Return [x, y] of the center of cell containing provided text 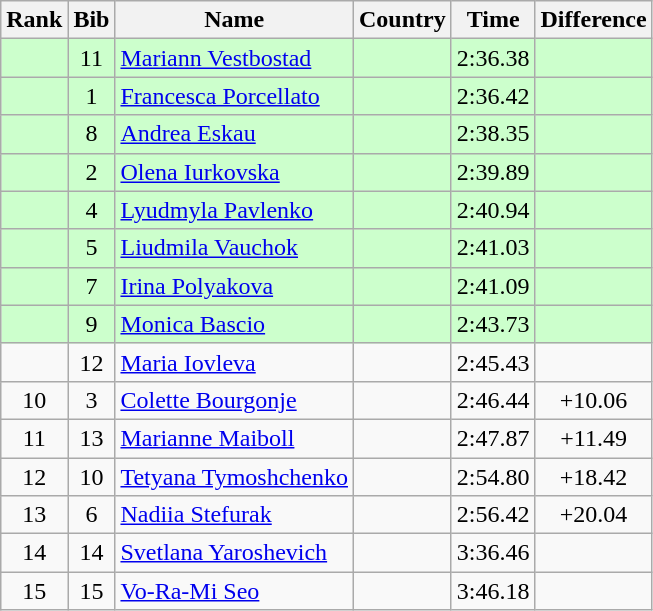
3 [92, 400]
Rank [34, 20]
Difference [594, 20]
Maria Iovleva [234, 362]
3:46.18 [493, 591]
2:54.80 [493, 477]
8 [92, 134]
Monica Bascio [234, 324]
2:43.73 [493, 324]
Tetyana Tymoshchenko [234, 477]
Name [234, 20]
2:41.03 [493, 248]
9 [92, 324]
Country [402, 20]
2:45.43 [493, 362]
2:56.42 [493, 515]
7 [92, 286]
6 [92, 515]
Svetlana Yaroshevich [234, 553]
Nadiia Stefurak [234, 515]
Marianne Maiboll [234, 438]
Time [493, 20]
5 [92, 248]
Francesca Porcellato [234, 96]
Andrea Eskau [234, 134]
+11.49 [594, 438]
2:36.38 [493, 58]
4 [92, 210]
+18.42 [594, 477]
3:36.46 [493, 553]
2:39.89 [493, 172]
Irina Polyakova [234, 286]
Colette Bourgonje [234, 400]
2:40.94 [493, 210]
Olena Iurkovska [234, 172]
2:38.35 [493, 134]
+20.04 [594, 515]
Bib [92, 20]
+10.06 [594, 400]
2:47.87 [493, 438]
2:46.44 [493, 400]
Mariann Vestbostad [234, 58]
2 [92, 172]
1 [92, 96]
Liudmila Vauchok [234, 248]
Vo-Ra-Mi Seo [234, 591]
2:41.09 [493, 286]
2:36.42 [493, 96]
Lyudmyla Pavlenko [234, 210]
